Scan for the cell matching the given text and deliver its [x, y] coordinate at center. 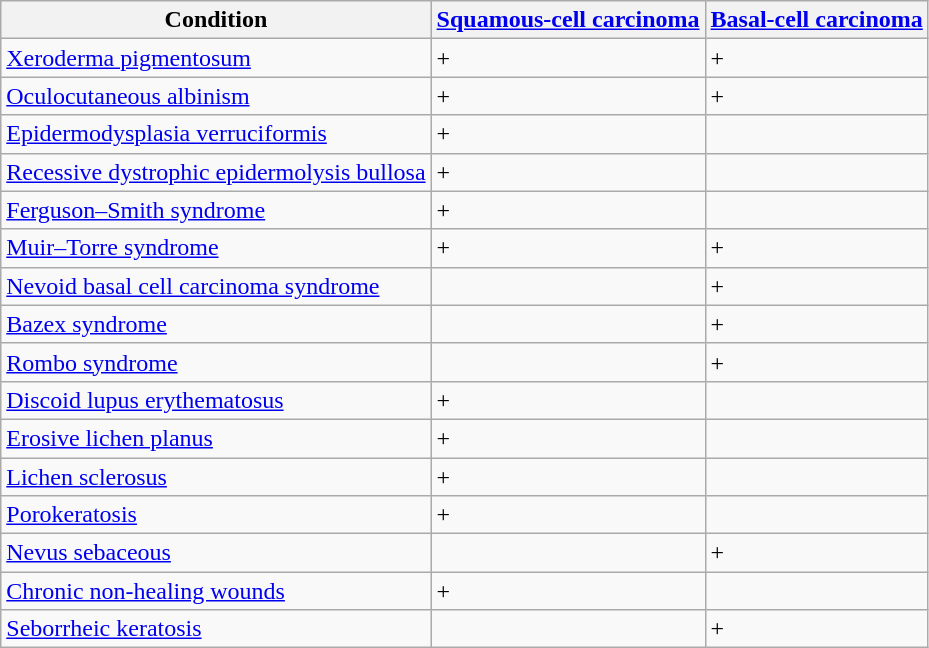
Porokeratosis [216, 515]
Muir–Torre syndrome [216, 248]
Nevoid basal cell carcinoma syndrome [216, 286]
Xeroderma pigmentosum [216, 58]
Erosive lichen planus [216, 438]
Bazex syndrome [216, 324]
Oculocutaneous albinism [216, 96]
Lichen sclerosus [216, 477]
Condition [216, 20]
Discoid lupus erythematosus [216, 400]
Nevus sebaceous [216, 553]
Basal-cell carcinoma [816, 20]
Recessive dystrophic epidermolysis bullosa [216, 172]
Squamous-cell carcinoma [568, 20]
Epidermodysplasia verruciformis [216, 134]
Seborrheic keratosis [216, 629]
Ferguson–Smith syndrome [216, 210]
Chronic non-healing wounds [216, 591]
Rombo syndrome [216, 362]
